Provide the (x, y) coordinate of the cell's center where the given text is located.  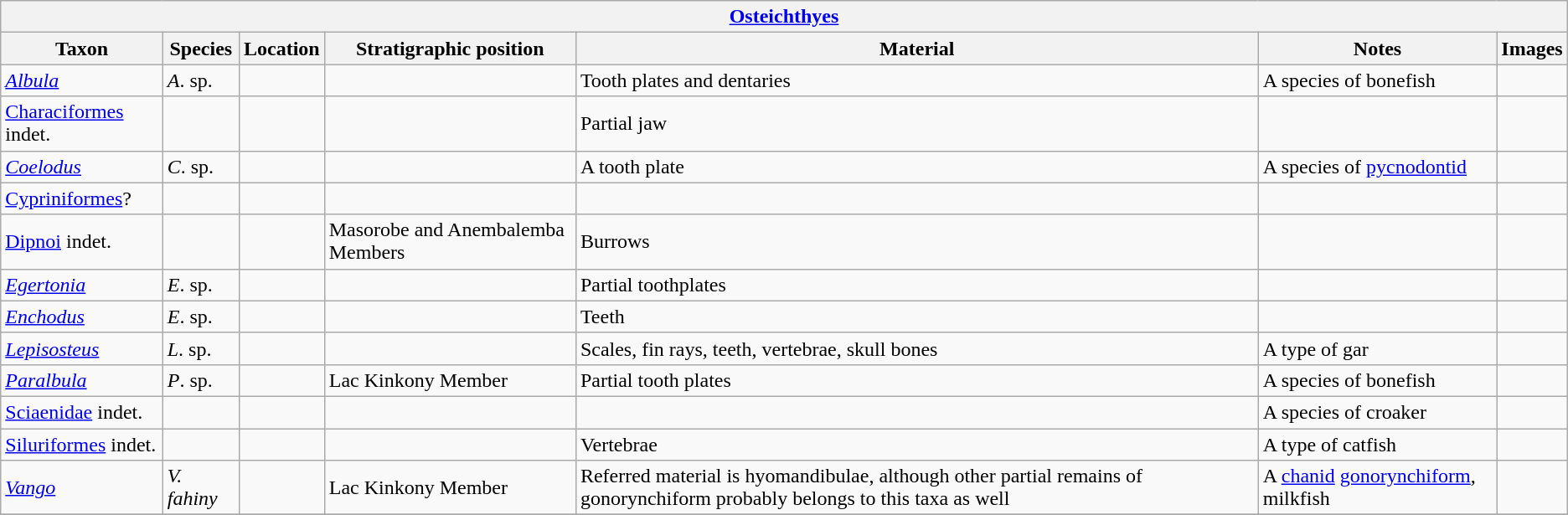
Cypriniformes? (82, 198)
Species (201, 49)
Enchodus (82, 317)
Material (916, 49)
A type of gar (1377, 348)
Stratigraphic position (450, 49)
Osteichthyes (784, 17)
P. sp. (201, 380)
Partial tooth plates (916, 380)
Egertonia (82, 285)
Notes (1377, 49)
Burrows (916, 241)
Tooth plates and dentaries (916, 80)
Masorobe and Anembalemba Members (450, 241)
A chanid gonorynchiform, milkfish (1377, 487)
Vango (82, 487)
Referred material is hyomandibulae, although other partial remains of gonorynchiform probably belongs to this taxa as well (916, 487)
Taxon (82, 49)
Dipnoi indet. (82, 241)
V. fahiny (201, 487)
Location (281, 49)
Sciaenidae indet. (82, 412)
A species of croaker (1377, 412)
L. sp. (201, 348)
A tooth plate (916, 167)
Scales, fin rays, teeth, vertebrae, skull bones (916, 348)
A species of pycnodontid (1377, 167)
Teeth (916, 317)
Siluriformes indet. (82, 445)
Albula (82, 80)
Partial jaw (916, 124)
Characiformes indet. (82, 124)
Partial toothplates (916, 285)
A. sp. (201, 80)
Lepisosteus (82, 348)
A type of catfish (1377, 445)
Coelodus (82, 167)
Vertebrae (916, 445)
C. sp. (201, 167)
Paralbula (82, 380)
Images (1532, 49)
